For the text-containing cell, return its midpoint in (X, Y) coordinate format. 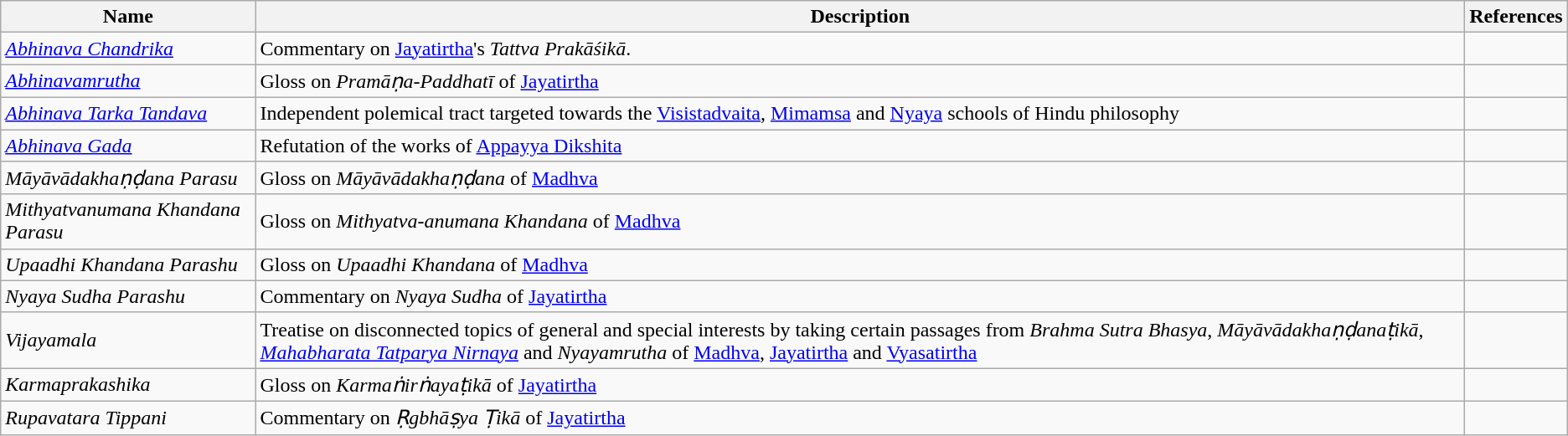
Refutation of the works of Appayya Dikshita (860, 145)
Nyaya Sudha Parashu (128, 296)
Māyāvādakhaṇḍana Parasu (128, 178)
Abhinava Chandrika (128, 49)
Mithyatvanumana Khandana Parasu (128, 221)
Commentary on Jayatirtha's Tattva Prakāśikā. (860, 49)
Abhinava Gada (128, 145)
References (1516, 17)
Gloss on Mithyatva-anumana Khandana of Madhva (860, 221)
Vijayamala (128, 340)
Abhinava Tarka Tandava (128, 113)
Gloss on Karmaṅirṅayaṭikā of Jayatirtha (860, 385)
Commentary on Nyaya Sudha of Jayatirtha (860, 296)
Gloss on Pramāṇa-Paddhatī of Jayatirtha (860, 81)
Rupavatara Tippani (128, 418)
Upaadhi Khandana Parashu (128, 264)
Karmaprakashika (128, 385)
Abhinavamrutha (128, 81)
Independent polemical tract targeted towards the Visistadvaita, Mimamsa and Nyaya schools of Hindu philosophy (860, 113)
Commentary on Ṛgbhāṣya Ṭikā of Jayatirtha (860, 418)
Gloss on Upaadhi Khandana of Madhva (860, 264)
Name (128, 17)
Gloss on Māyāvādakhaṇḍana of Madhva (860, 178)
Description (860, 17)
